Output the [x, y] coordinate of the center of the cell containing the given text.  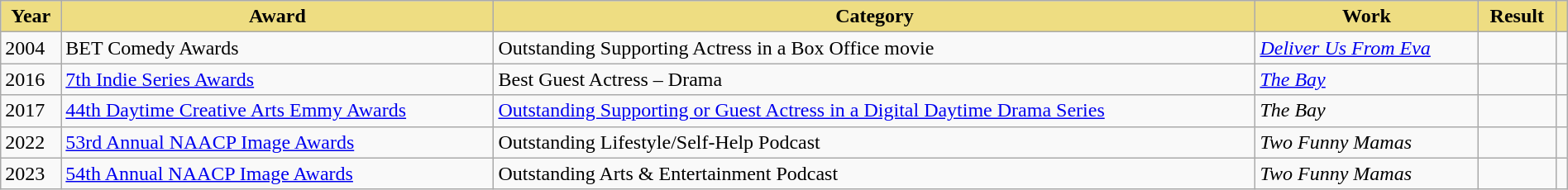
7th Indie Series Awards [278, 79]
Outstanding Arts & Entertainment Podcast [875, 173]
2023 [31, 173]
Category [875, 17]
2016 [31, 79]
Outstanding Lifestyle/Self-Help Podcast [875, 142]
Outstanding Supporting Actress in a Box Office movie [875, 48]
Best Guest Actress – Drama [875, 79]
BET Comedy Awards [278, 48]
Deliver Us From Eva [1366, 48]
Result [1517, 17]
2022 [31, 142]
2004 [31, 48]
Award [278, 17]
44th Daytime Creative Arts Emmy Awards [278, 111]
Outstanding Supporting or Guest Actress in a Digital Daytime Drama Series [875, 111]
Work [1366, 17]
54th Annual NAACP Image Awards [278, 173]
2017 [31, 111]
Year [31, 17]
53rd Annual NAACP Image Awards [278, 142]
